Return the [x, y] coordinate for the center point of the cell that contains the specified text.  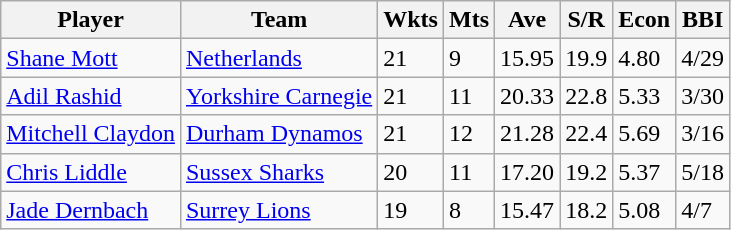
BBI [703, 20]
4/29 [703, 58]
4/7 [703, 210]
20.33 [528, 96]
Player [91, 20]
Wkts [411, 20]
Chris Liddle [91, 172]
5.33 [644, 96]
Econ [644, 20]
21.28 [528, 134]
Surrey Lions [278, 210]
Mitchell Claydon [91, 134]
Team [278, 20]
8 [468, 210]
22.4 [586, 134]
S/R [586, 20]
15.47 [528, 210]
Mts [468, 20]
20 [411, 172]
Yorkshire Carnegie [278, 96]
Sussex Sharks [278, 172]
Adil Rashid [91, 96]
9 [468, 58]
Netherlands [278, 58]
5.69 [644, 134]
Ave [528, 20]
22.8 [586, 96]
Shane Mott [91, 58]
19.9 [586, 58]
5.08 [644, 210]
Durham Dynamos [278, 134]
19 [411, 210]
Jade Dernbach [91, 210]
5.37 [644, 172]
15.95 [528, 58]
3/16 [703, 134]
19.2 [586, 172]
5/18 [703, 172]
17.20 [528, 172]
12 [468, 134]
4.80 [644, 58]
18.2 [586, 210]
3/30 [703, 96]
